Extract the [x, y] coordinate from the center of the cell holding the provided text.  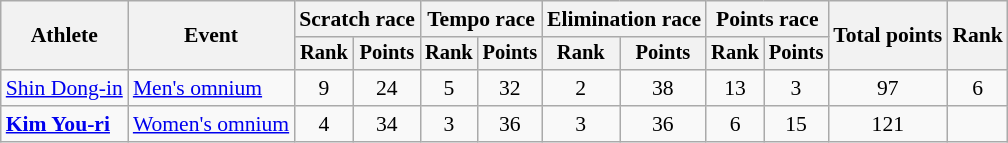
Points race [767, 19]
Men's omnium [211, 88]
9 [324, 88]
15 [796, 124]
Tempo race [481, 19]
38 [664, 88]
4 [324, 124]
Kim You-ri [64, 124]
Elimination race [624, 19]
121 [888, 124]
34 [387, 124]
24 [387, 88]
Event [211, 36]
32 [510, 88]
97 [888, 88]
Women's omnium [211, 124]
5 [449, 88]
Total points [888, 36]
2 [581, 88]
13 [735, 88]
Athlete [64, 36]
Shin Dong-in [64, 88]
Scratch race [357, 19]
